From the cell containing the given text, extract its center point as [x, y] coordinate. 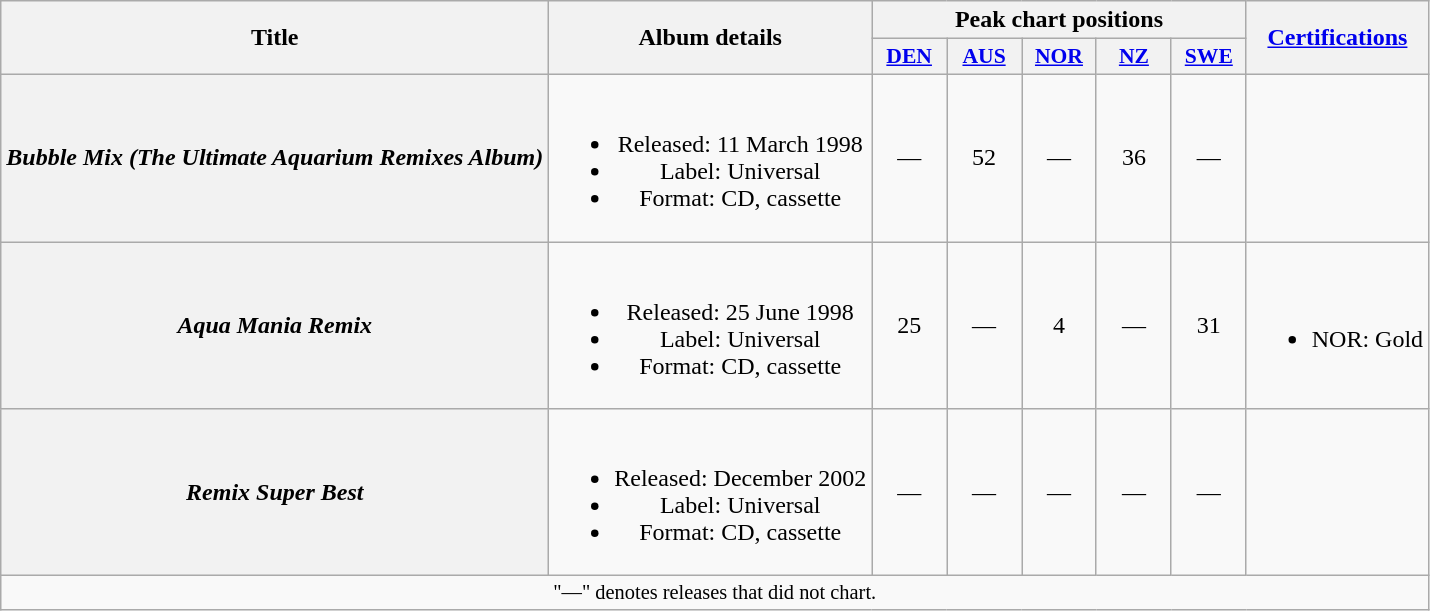
Album details [710, 38]
Remix Super Best [275, 492]
Released: 25 June 1998Label: UniversalFormat: CD, cassette [710, 326]
4 [1060, 326]
DEN [910, 57]
SWE [1208, 57]
AUS [984, 57]
NOR [1060, 57]
25 [910, 326]
31 [1208, 326]
36 [1134, 158]
Bubble Mix (The Ultimate Aquarium Remixes Album) [275, 158]
Peak chart positions [1060, 20]
Aqua Mania Remix [275, 326]
52 [984, 158]
NZ [1134, 57]
Title [275, 38]
"—" denotes releases that did not chart. [715, 593]
Certifications [1337, 38]
Released: December 2002Label: UniversalFormat: CD, cassette [710, 492]
Released: 11 March 1998Label: UniversalFormat: CD, cassette [710, 158]
NOR: Gold [1337, 326]
